Pinpoint the cell where the given text exists, returning its [x, y] midpoint coordinate. 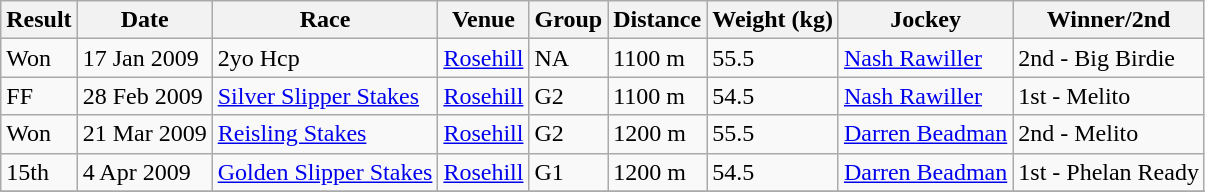
Race [325, 20]
Reisling Stakes [325, 134]
Result [39, 20]
1st - Melito [1109, 96]
4 Apr 2009 [144, 172]
28 Feb 2009 [144, 96]
Group [568, 20]
Jockey [925, 20]
15th [39, 172]
2yo Hcp [325, 58]
1st - Phelan Ready [1109, 172]
21 Mar 2009 [144, 134]
Venue [484, 20]
Weight (kg) [773, 20]
Winner/2nd [1109, 20]
Distance [658, 20]
Date [144, 20]
G1 [568, 172]
NA [568, 58]
FF [39, 96]
Silver Slipper Stakes [325, 96]
2nd - Big Birdie [1109, 58]
2nd - Melito [1109, 134]
Golden Slipper Stakes [325, 172]
17 Jan 2009 [144, 58]
